Extract the (X, Y) coordinate from the center of the cell holding the provided text.  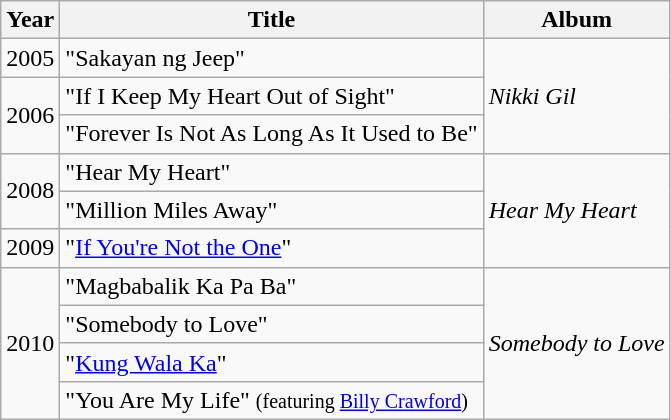
2006 (30, 115)
"Kung Wala Ka" (272, 362)
Somebody to Love (576, 343)
2010 (30, 343)
Title (272, 20)
"Forever Is Not As Long As It Used to Be" (272, 134)
"Somebody to Love" (272, 324)
Year (30, 20)
2005 (30, 58)
"If You're Not the One" (272, 248)
"Magbabalik Ka Pa Ba" (272, 286)
"Hear My Heart" (272, 172)
"Sakayan ng Jeep" (272, 58)
"If I Keep My Heart Out of Sight" (272, 96)
"Million Miles Away" (272, 210)
Nikki Gil (576, 96)
2009 (30, 248)
Album (576, 20)
Hear My Heart (576, 210)
"You Are My Life" (featuring Billy Crawford) (272, 400)
2008 (30, 191)
